Scan for the cell matching the given text and deliver its (X, Y) coordinate at center. 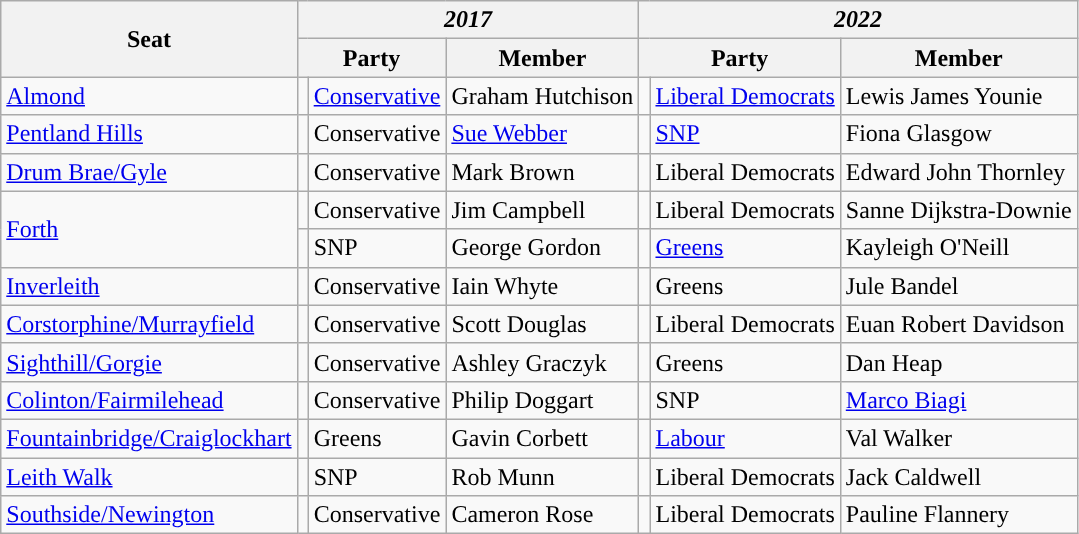
Scott Douglas (542, 324)
Fountainbridge/Craiglockhart (149, 438)
Dan Heap (958, 362)
Graham Hutchison (542, 96)
Sanne Dijkstra-Downie (958, 210)
Inverleith (149, 286)
Edward John Thornley (958, 172)
Mark Brown (542, 172)
Euan Robert Davidson (958, 324)
2017 (468, 20)
Philip Doggart (542, 400)
Southside/Newington (149, 515)
Pauline Flannery (958, 515)
Fiona Glasgow (958, 134)
Kayleigh O'Neill (958, 248)
Sighthill/Gorgie (149, 362)
Sue Webber (542, 134)
Seat (149, 39)
Pentland Hills (149, 134)
Iain Whyte (542, 286)
George Gordon (542, 248)
Drum Brae/Gyle (149, 172)
Jule Bandel (958, 286)
Almond (149, 96)
Lewis James Younie (958, 96)
Labour (745, 438)
Colinton/Fairmilehead (149, 400)
Rob Munn (542, 477)
2022 (858, 20)
Ashley Graczyk (542, 362)
Jim Campbell (542, 210)
Jack Caldwell (958, 477)
Forth (149, 229)
Marco Biagi (958, 400)
Gavin Corbett (542, 438)
Cameron Rose (542, 515)
Corstorphine/Murrayfield (149, 324)
Leith Walk (149, 477)
Val Walker (958, 438)
